Return (x, y) of the center of cell containing provided text 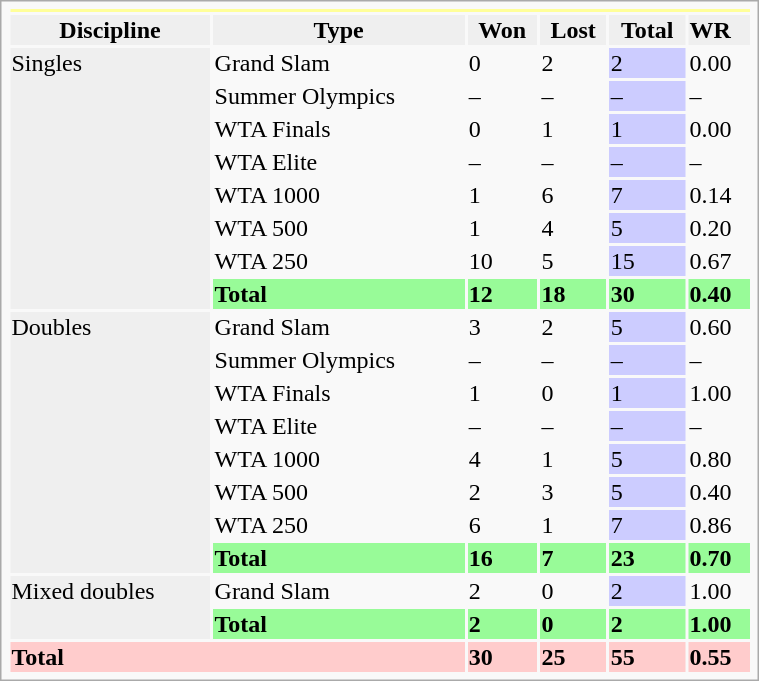
Lost (573, 30)
0.80 (719, 459)
25 (573, 657)
0.60 (719, 327)
55 (647, 657)
Won (502, 30)
Singles (110, 178)
0.55 (719, 657)
Discipline (110, 30)
23 (647, 558)
15 (647, 261)
Doubles (110, 442)
12 (502, 294)
16 (502, 558)
0.14 (719, 195)
0.20 (719, 228)
Type (338, 30)
WR (719, 30)
0.70 (719, 558)
0.67 (719, 261)
18 (573, 294)
Mixed doubles (110, 608)
0.86 (719, 525)
10 (502, 261)
